Search for the cell housing the specified text and yield its [x, y] center coordinate. 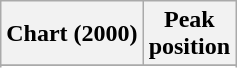
Peakposition [189, 34]
Chart (2000) [72, 34]
